Provide the [x, y] coordinate of the cell's center where the given text is located.  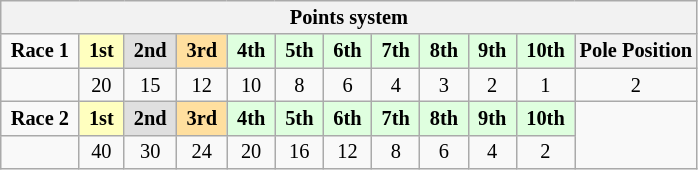
1 [545, 85]
24 [202, 152]
Race 2 [40, 118]
16 [299, 152]
Pole Position [636, 51]
3 [444, 85]
Points system [349, 17]
10 [251, 85]
30 [150, 152]
Race 1 [40, 51]
15 [150, 85]
40 [102, 152]
